Locate the cell with the specified text and output its (x, y) center coordinate. 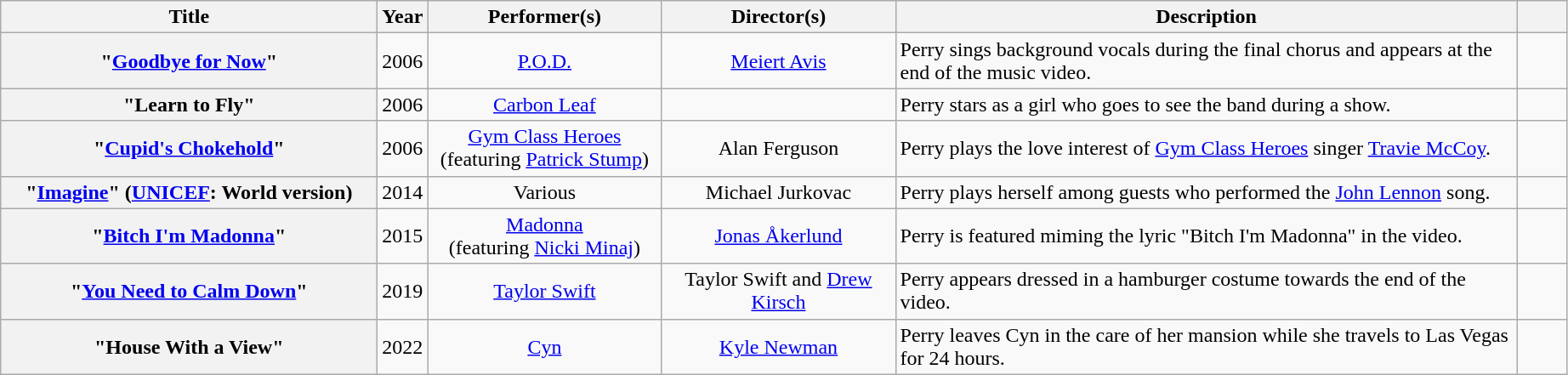
Performer(s) (544, 17)
Kyle Newman (779, 347)
Alan Ferguson (779, 148)
2014 (403, 192)
Meiert Avis (779, 61)
Title (189, 17)
2015 (403, 236)
Madonna(featuring Nicki Minaj) (544, 236)
Year (403, 17)
"Goodbye for Now" (189, 61)
Taylor Swift and Drew Kirsch (779, 291)
Perry sings background vocals during the final chorus and appears at the end of the music video. (1206, 61)
2019 (403, 291)
Perry stars as a girl who goes to see the band during a show. (1206, 105)
Jonas Åkerlund (779, 236)
Director(s) (779, 17)
Perry is featured miming the lyric "Bitch I'm Madonna" in the video. (1206, 236)
Perry plays the love interest of Gym Class Heroes singer Travie McCoy. (1206, 148)
"House With a View" (189, 347)
Perry plays herself among guests who performed the John Lennon song. (1206, 192)
P.O.D. (544, 61)
"Bitch I'm Madonna" (189, 236)
"Imagine" (UNICEF: World version) (189, 192)
Perry leaves Cyn in the care of her mansion while she travels to Las Vegas for 24 hours. (1206, 347)
Michael Jurkovac (779, 192)
Carbon Leaf (544, 105)
2022 (403, 347)
Cyn (544, 347)
Description (1206, 17)
Taylor Swift (544, 291)
Gym Class Heroes(featuring Patrick Stump) (544, 148)
"Learn to Fly" (189, 105)
Perry appears dressed in a hamburger costume towards the end of the video. (1206, 291)
Various (544, 192)
"Cupid's Chokehold" (189, 148)
"You Need to Calm Down" (189, 291)
